Search for the cell housing the specified text and yield its [X, Y] center coordinate. 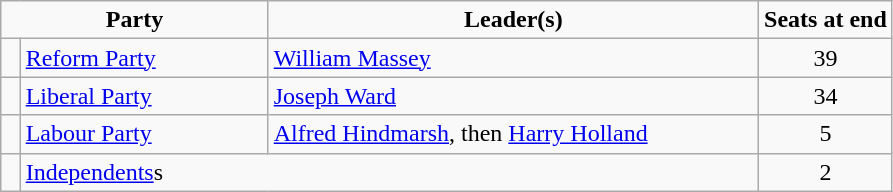
Party [134, 20]
Reform Party [144, 58]
Seats at end [826, 20]
Joseph Ward [513, 96]
39 [826, 58]
2 [826, 172]
5 [826, 134]
Liberal Party [144, 96]
William Massey [513, 58]
Alfred Hindmarsh, then Harry Holland [513, 134]
Independentss [389, 172]
Labour Party [144, 134]
34 [826, 96]
Leader(s) [513, 20]
